Scan for the cell matching the given text and deliver its [x, y] coordinate at center. 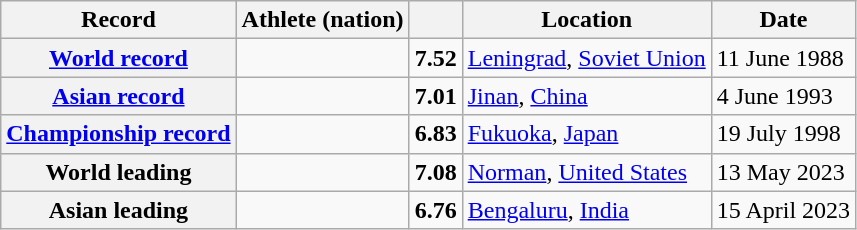
13 May 2023 [783, 172]
Date [783, 20]
7.08 [436, 172]
Athlete (nation) [322, 20]
Leningrad, Soviet Union [586, 58]
World record [118, 58]
Championship record [118, 134]
4 June 1993 [783, 96]
Record [118, 20]
6.76 [436, 210]
19 July 1998 [783, 134]
Asian record [118, 96]
Bengaluru, India [586, 210]
World leading [118, 172]
Jinan, China [586, 96]
11 June 1988 [783, 58]
Asian leading [118, 210]
7.01 [436, 96]
6.83 [436, 134]
7.52 [436, 58]
Location [586, 20]
Fukuoka, Japan [586, 134]
Norman, United States [586, 172]
15 April 2023 [783, 210]
